From the cell containing the given text, extract its center point as (X, Y) coordinate. 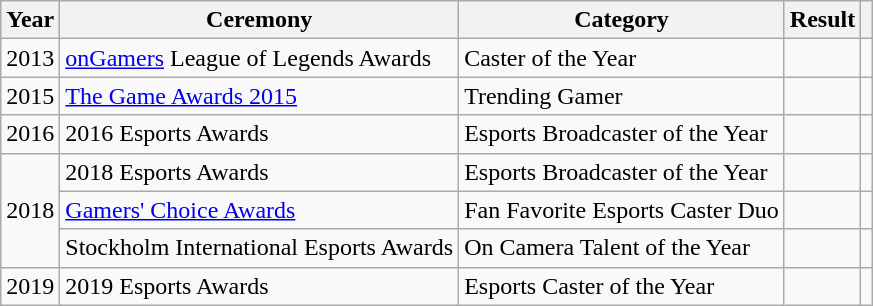
onGamers League of Legends Awards (260, 58)
2018 (30, 210)
Trending Gamer (622, 96)
2015 (30, 96)
2018 Esports Awards (260, 172)
Caster of the Year (622, 58)
On Camera Talent of the Year (622, 248)
Fan Favorite Esports Caster Duo (622, 210)
2019 Esports Awards (260, 286)
Result (822, 20)
2013 (30, 58)
Category (622, 20)
2016 (30, 134)
Year (30, 20)
Esports Caster of the Year (622, 286)
2016 Esports Awards (260, 134)
Stockholm International Esports Awards (260, 248)
Gamers' Choice Awards (260, 210)
The Game Awards 2015 (260, 96)
2019 (30, 286)
Ceremony (260, 20)
